Provide the [X, Y] coordinate of the cell's center where the given text is located.  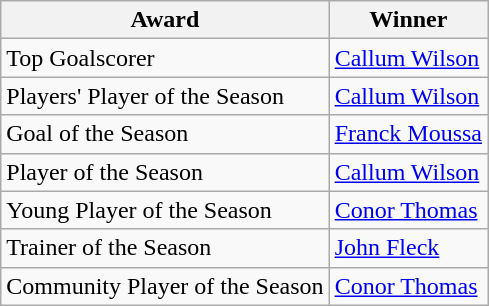
Goal of the Season [165, 134]
Young Player of the Season [165, 210]
Trainer of the Season [165, 248]
Winner [408, 20]
Community Player of the Season [165, 286]
Player of the Season [165, 172]
Award [165, 20]
Players' Player of the Season [165, 96]
Franck Moussa [408, 134]
Top Goalscorer [165, 58]
John Fleck [408, 248]
